For the text-containing cell, return its midpoint in (X, Y) coordinate format. 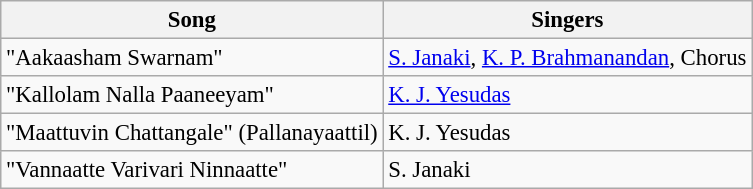
"Kallolam Nalla Paaneeyam" (192, 95)
S. Janaki, K. P. Brahmanandan, Chorus (568, 58)
Singers (568, 20)
"Aakaasham Swarnam" (192, 58)
"Maattuvin Chattangale" (Pallanayaattil) (192, 133)
Song (192, 20)
"Vannaatte Varivari Ninnaatte" (192, 170)
S. Janaki (568, 170)
